From the cell containing the given text, extract its center point as [x, y] coordinate. 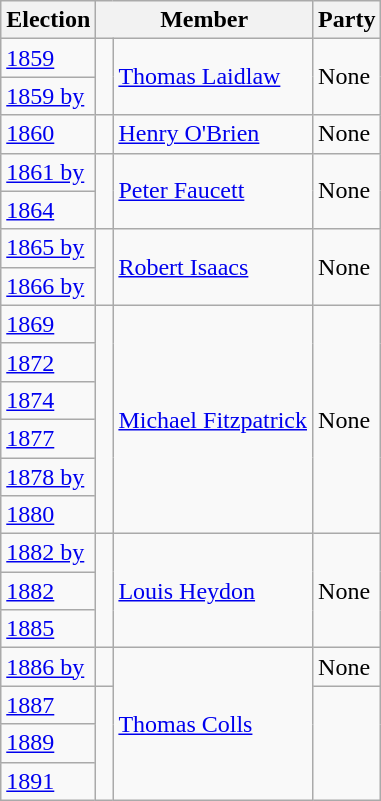
Member [204, 20]
1882 by [48, 553]
1880 [48, 515]
1878 by [48, 477]
1891 [48, 781]
1874 [48, 400]
Peter Faucett [213, 191]
1886 by [48, 667]
1889 [48, 743]
1882 [48, 591]
1869 [48, 324]
1866 by [48, 286]
Thomas Colls [213, 724]
Louis Heydon [213, 591]
1861 by [48, 172]
1877 [48, 438]
1865 by [48, 248]
1859 by [48, 96]
1872 [48, 362]
1885 [48, 629]
Michael Fitzpatrick [213, 419]
Party [347, 20]
1860 [48, 134]
Henry O'Brien [213, 134]
1864 [48, 210]
1859 [48, 58]
1887 [48, 705]
Thomas Laidlaw [213, 77]
Election [48, 20]
Robert Isaacs [213, 267]
